Output the (X, Y) coordinate of the center of the cell containing the given text.  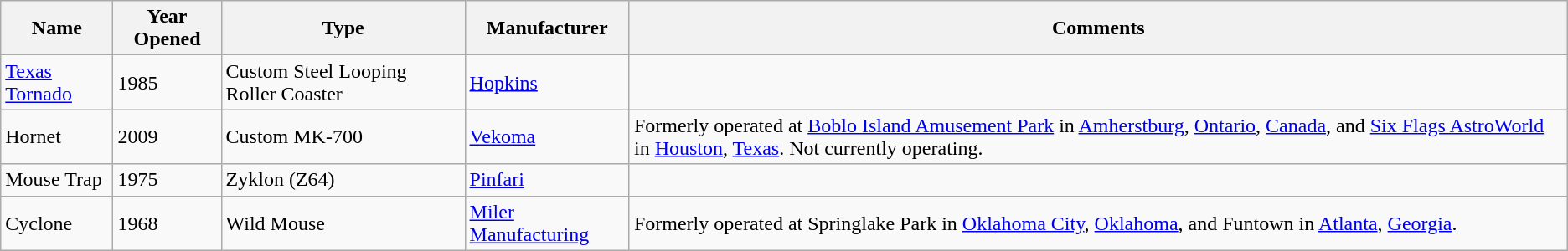
Comments (1098, 28)
1975 (168, 180)
Cyclone (57, 223)
Year Opened (168, 28)
Miler Manufacturing (547, 223)
Manufacturer (547, 28)
Mouse Trap (57, 180)
2009 (168, 137)
Custom MK-700 (343, 137)
Vekoma (547, 137)
Hopkins (547, 82)
1985 (168, 82)
Zyklon (Z64) (343, 180)
Pinfari (547, 180)
Custom Steel Looping Roller Coaster (343, 82)
1968 (168, 223)
Texas Tornado (57, 82)
Hornet (57, 137)
Wild Mouse (343, 223)
Formerly operated at Springlake Park in Oklahoma City, Oklahoma, and Funtown in Atlanta, Georgia. (1098, 223)
Name (57, 28)
Type (343, 28)
